Detect which cell encompasses the target text, then output its (X, Y) center coordinate. 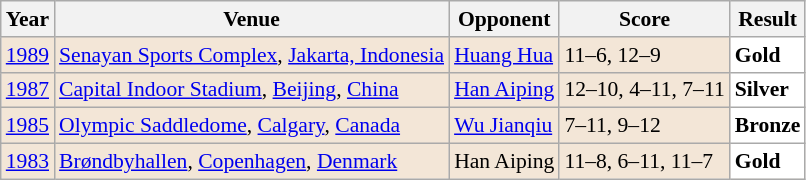
11–6, 12–9 (644, 55)
Silver (768, 90)
7–11, 9–12 (644, 126)
1983 (28, 162)
Score (644, 19)
Opponent (504, 19)
Venue (252, 19)
Result (768, 19)
11–8, 6–11, 11–7 (644, 162)
Senayan Sports Complex, Jakarta, Indonesia (252, 55)
1985 (28, 126)
1989 (28, 55)
Brøndbyhallen, Copenhagen, Denmark (252, 162)
12–10, 4–11, 7–11 (644, 90)
Wu Jianqiu (504, 126)
Year (28, 19)
Bronze (768, 126)
1987 (28, 90)
Huang Hua (504, 55)
Olympic Saddledome, Calgary, Canada (252, 126)
Capital Indoor Stadium, Beijing, China (252, 90)
